Scan for the cell matching the given text and deliver its (x, y) coordinate at center. 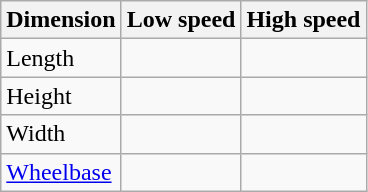
High speed (304, 20)
Width (61, 134)
Length (61, 58)
Low speed (181, 20)
Height (61, 96)
Wheelbase (61, 172)
Dimension (61, 20)
